Capture the cell that displays the provided text and extract its [X, Y] central coordinate. 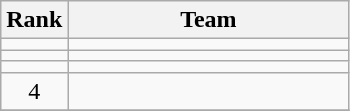
Team [208, 20]
4 [34, 91]
Rank [34, 20]
